Capture the cell that displays the provided text and extract its [x, y] central coordinate. 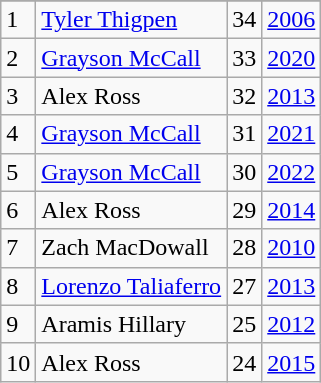
2015 [292, 362]
34 [244, 20]
8 [18, 286]
32 [244, 96]
1 [18, 20]
24 [244, 362]
2 [18, 58]
10 [18, 362]
7 [18, 248]
2010 [292, 248]
2014 [292, 210]
2021 [292, 134]
31 [244, 134]
2020 [292, 58]
5 [18, 172]
33 [244, 58]
Aramis Hillary [132, 324]
Zach MacDowall [132, 248]
2022 [292, 172]
4 [18, 134]
Tyler Thigpen [132, 20]
27 [244, 286]
2006 [292, 20]
2012 [292, 324]
28 [244, 248]
6 [18, 210]
29 [244, 210]
30 [244, 172]
Lorenzo Taliaferro [132, 286]
3 [18, 96]
9 [18, 324]
25 [244, 324]
